From the cell containing the given text, extract its center point as [X, Y] coordinate. 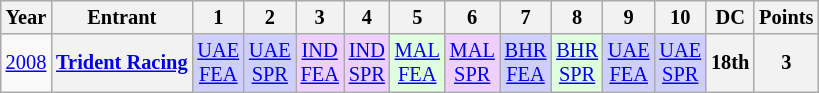
INDFEA [320, 63]
1 [218, 17]
2 [270, 17]
18th [730, 63]
10 [680, 17]
4 [367, 17]
Entrant [122, 17]
Year [26, 17]
BHRFEA [526, 63]
7 [526, 17]
Points [786, 17]
Trident Racing [122, 63]
9 [629, 17]
MALFEA [418, 63]
2008 [26, 63]
INDSPR [367, 63]
8 [577, 17]
BHRSPR [577, 63]
5 [418, 17]
MALSPR [472, 63]
DC [730, 17]
6 [472, 17]
